Determine the (x, y) coordinate at the center of the cell enclosing the given text.  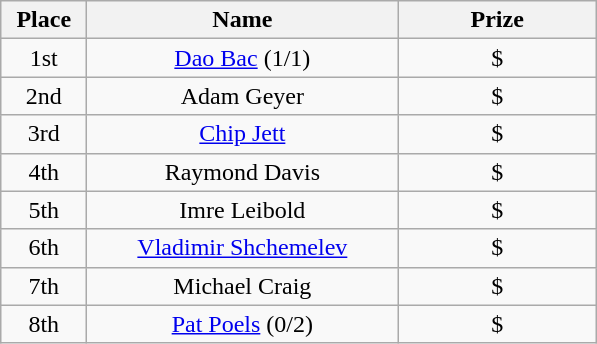
1st (44, 58)
4th (44, 172)
5th (44, 210)
Raymond Davis (242, 172)
Vladimir Shchemelev (242, 248)
Name (242, 20)
2nd (44, 96)
6th (44, 248)
Pat Poels (0/2) (242, 324)
Imre Leibold (242, 210)
Adam Geyer (242, 96)
Place (44, 20)
7th (44, 286)
Dao Bac (1/1) (242, 58)
8th (44, 324)
3rd (44, 134)
Prize (498, 20)
Chip Jett (242, 134)
Michael Craig (242, 286)
